For the text-containing cell, return its midpoint in (X, Y) coordinate format. 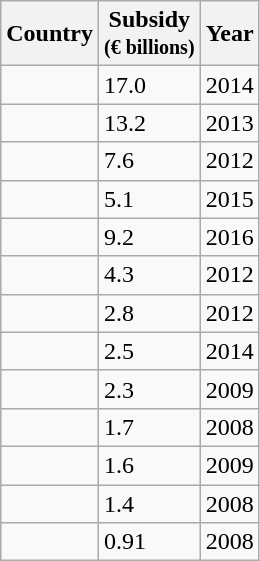
1.6 (149, 465)
9.2 (149, 237)
2016 (230, 237)
17.0 (149, 85)
13.2 (149, 123)
5.1 (149, 199)
1.4 (149, 503)
2015 (230, 199)
0.91 (149, 542)
2.8 (149, 313)
Country (50, 34)
Subsidy(€ billions) (149, 34)
2.5 (149, 351)
1.7 (149, 427)
Year (230, 34)
2.3 (149, 389)
7.6 (149, 161)
4.3 (149, 275)
2013 (230, 123)
